Provide the (x, y) coordinate of the cell's center where the given text is located.  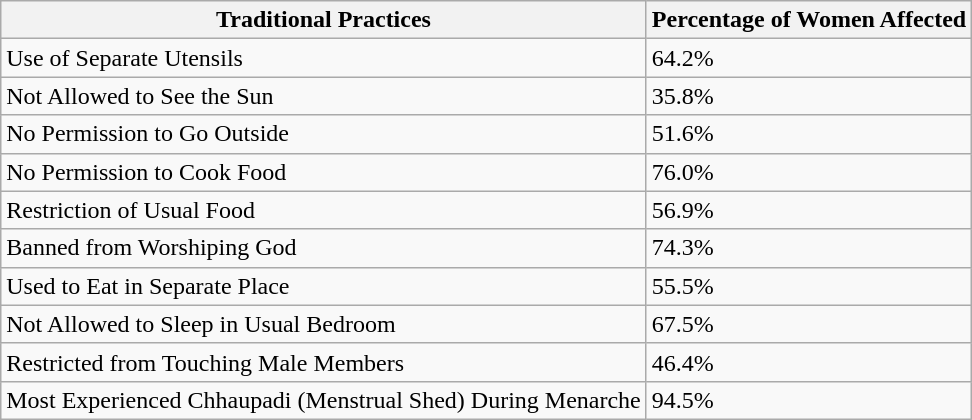
Not Allowed to See the Sun (324, 96)
Most Experienced Chhaupadi (Menstrual Shed) During Menarche (324, 400)
67.5% (808, 324)
94.5% (808, 400)
55.5% (808, 286)
56.9% (808, 210)
Restriction of Usual Food (324, 210)
Traditional Practices (324, 20)
Banned from Worshiping God (324, 248)
64.2% (808, 58)
74.3% (808, 248)
Restricted from Touching Male Members (324, 362)
Not Allowed to Sleep in Usual Bedroom (324, 324)
35.8% (808, 96)
No Permission to Cook Food (324, 172)
Percentage of Women Affected (808, 20)
No Permission to Go Outside (324, 134)
Used to Eat in Separate Place (324, 286)
76.0% (808, 172)
Use of Separate Utensils (324, 58)
51.6% (808, 134)
46.4% (808, 362)
